For the text-containing cell, return its midpoint in [X, Y] coordinate format. 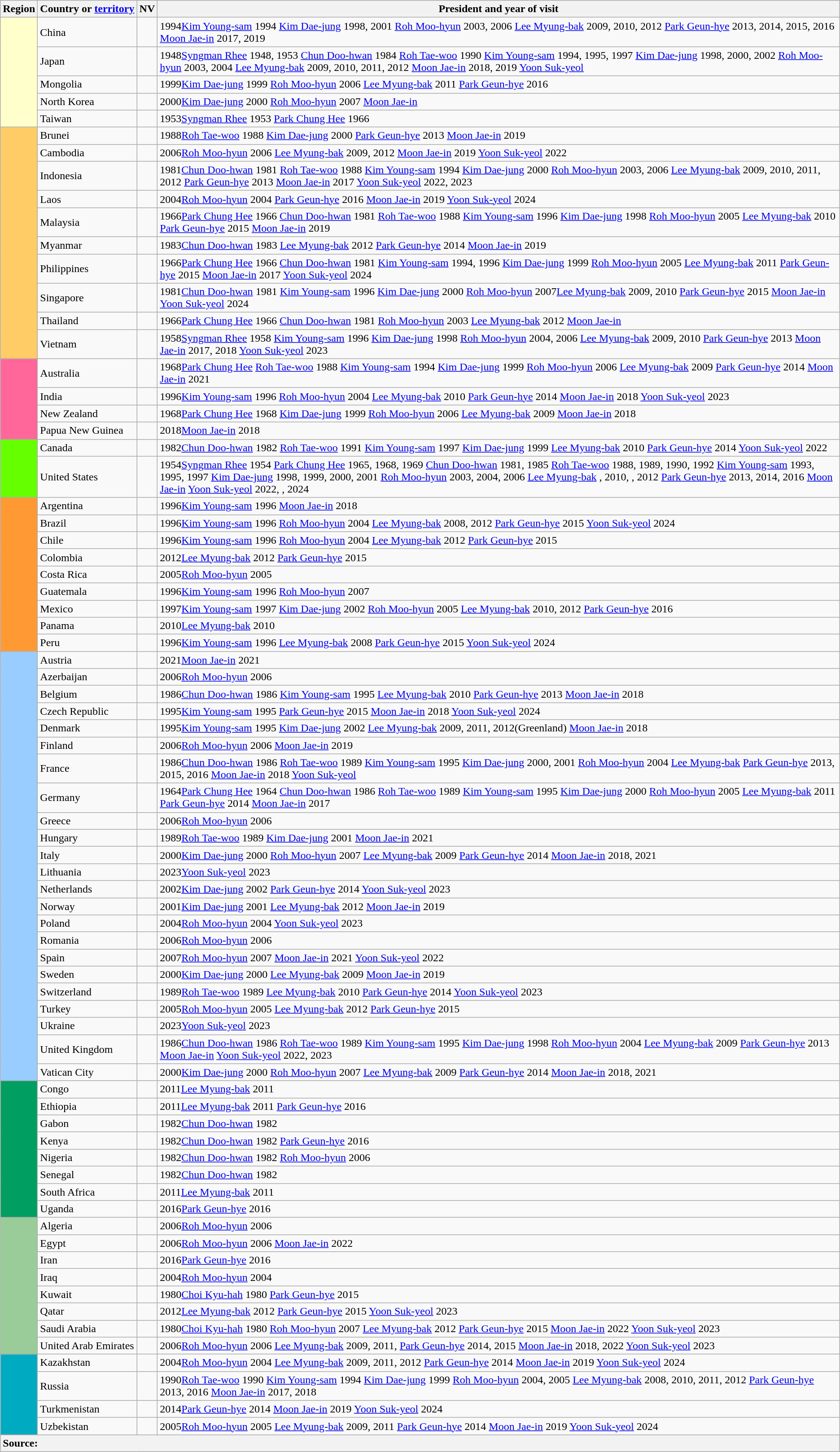
1966Park Chung Hee 1966 Chun Doo-hwan 1981 Roh Moo-hyun 2003 Lee Myung-bak 2012 Moon Jae-in [499, 321]
2006Roh Moo-hyun 2006 Lee Myung-bak 2009, 2011, Park Geun-hye 2014, 2015 Moon Jae-in 2018, 2022 Yoon Suk-yeol 2023 [499, 1346]
Gabon [87, 1123]
Italy [87, 855]
Sweden [87, 975]
1968Park Chung Hee Roh Tae-woo 1988 Kim Young-sam 1994 Kim Dae-jung 1999 Roh Moo-hyun 2006 Lee Myung-bak 2009 Park Geun-hye 2014 Moon Jae-in 2021 [499, 374]
Laos [87, 199]
Iraq [87, 1277]
Hungary [87, 838]
Belgium [87, 694]
Japan [87, 61]
Chile [87, 540]
1996Kim Young-sam 1996 Roh Moo-hyun 2004 Lee Myung-bak 2010 Park Geun-hye 2014 Moon Jae-in 2018 Yoon Suk-yeol 2023 [499, 396]
2004Roh Moo-hyun 2004 Lee Myung-bak 2009, 2011, 2012 Park Geun-hye 2014 Moon Jae-in 2019 Yoon Suk-yeol 2024 [499, 1363]
2000Kim Dae-jung 2000 Lee Myung-bak 2009 Moon Jae-in 2019 [499, 975]
Turkmenistan [87, 1409]
Spain [87, 958]
2014Park Geun-hye 2014 Moon Jae-in 2019 Yoon Suk-yeol 2024 [499, 1409]
2021Moon Jae-in 2021 [499, 660]
Thailand [87, 321]
2011Lee Myung-bak 2011 Park Geun-hye 2016 [499, 1106]
2012Lee Myung-bak 2012 Park Geun-hye 2015 Yoon Suk-yeol 2023 [499, 1311]
Czech Republic [87, 711]
2004Roh Moo-hyun 2004 Park Geun-hye 2016 Moon Jae-in 2019 Yoon Suk-yeol 2024 [499, 199]
Iran [87, 1260]
Kuwait [87, 1294]
Poland [87, 924]
2004Roh Moo-hyun 2004 Yoon Suk-yeol 2023 [499, 924]
1989Roh Tae-woo 1989 Lee Myung-bak 2010 Park Geun-hye 2014 Yoon Suk-yeol 2023 [499, 992]
2006Roh Moo-hyun 2006 Moon Jae-in 2022 [499, 1243]
1996Kim Young-sam 1996 Roh Moo-hyun 2007 [499, 591]
Mexico [87, 608]
Denmark [87, 728]
Taiwan [87, 119]
Netherlands [87, 889]
United Arab Emirates [87, 1346]
Malaysia [87, 222]
Source: [420, 1443]
Vatican City [87, 1072]
Austria [87, 660]
Greece [87, 821]
Turkey [87, 1009]
Germany [87, 797]
2002Kim Dae-jung 2002 Park Geun-hye 2014 Yoon Suk-yeol 2023 [499, 889]
China [87, 32]
2018Moon Jae-in 2018 [499, 431]
1989Roh Tae-woo 1989 Kim Dae-jung 2001 Moon Jae-in 2021 [499, 838]
Ukraine [87, 1026]
1988Roh Tae-woo 1988 Kim Dae-jung 2000 Park Geun-hye 2013 Moon Jae-in 2019 [499, 136]
1980Choi Kyu-hah 1980 Park Geun-hye 2015 [499, 1294]
Papua New Guinea [87, 431]
Qatar [87, 1311]
India [87, 396]
1953Syngman Rhee 1953 Park Chung Hee 1966 [499, 119]
2012Lee Myung-bak 2012 Park Geun-hye 2015 [499, 557]
1996Kim Young-sam 1996 Lee Myung-bak 2008 Park Geun-hye 2015 Yoon Suk-yeol 2024 [499, 643]
1986Chun Doo-hwan 1986 Kim Young-sam 1995 Lee Myung-bak 2010 Park Geun-hye 2013 Moon Jae-in 2018 [499, 694]
Vietnam [87, 344]
2010Lee Myung-bak 2010 [499, 626]
Brazil [87, 523]
New Zealand [87, 414]
Uzbekistan [87, 1426]
Myanmar [87, 245]
2005Roh Moo-hyun 2005 Lee Myung-bak 2012 Park Geun-hye 2015 [499, 1009]
Indonesia [87, 176]
Colombia [87, 557]
1982Chun Doo-hwan 1982 Roh Moo-hyun 2006 [499, 1157]
Saudi Arabia [87, 1329]
Finland [87, 745]
Argentina [87, 506]
Azerbaijan [87, 677]
1995Kim Young-sam 1995 Park Geun-hye 2015 Moon Jae-in 2018 Yoon Suk-yeol 2024 [499, 711]
1996Kim Young-sam 1996 Roh Moo-hyun 2004 Lee Myung-bak 2008, 2012 Park Geun-hye 2015 Yoon Suk-yeol 2024 [499, 523]
Congo [87, 1089]
North Korea [87, 101]
Nigeria [87, 1157]
2006Roh Moo-hyun 2006 Lee Myung-bak 2009, 2012 Moon Jae-in 2019 Yoon Suk-yeol 2022 [499, 153]
United Kingdom [87, 1049]
1995Kim Young-sam 1995 Kim Dae-jung 2002 Lee Myung-bak 2009, 2011, 2012(Greenland) Moon Jae-in 2018 [499, 728]
1980Choi Kyu-hah 1980 Roh Moo-hyun 2007 Lee Myung-bak 2012 Park Geun-hye 2015 Moon Jae-in 2022 Yoon Suk-yeol 2023 [499, 1329]
Kazakhstan [87, 1363]
Kenya [87, 1140]
Country or territory [87, 9]
1982Chun Doo-hwan 1982 Roh Tae-woo 1991 Kim Young-sam 1997 Kim Dae-jung 1999 Lee Myung-bak 2010 Park Geun-hye 2014 Yoon Suk-yeol 2022 [499, 448]
Algeria [87, 1226]
Brunei [87, 136]
Cambodia [87, 153]
Panama [87, 626]
Region [19, 9]
1968Park Chung Hee 1968 Kim Dae-jung 1999 Roh Moo-hyun 2006 Lee Myung-bak 2009 Moon Jae-in 2018 [499, 414]
Philippines [87, 268]
Singapore [87, 298]
1996Kim Young-sam 1996 Roh Moo-hyun 2004 Lee Myung-bak 2012 Park Geun-hye 2015 [499, 540]
Lithuania [87, 872]
Romania [87, 941]
1982Chun Doo-hwan 1982 Park Geun-hye 2016 [499, 1140]
1999Kim Dae-jung 1999 Roh Moo-hyun 2006 Lee Myung-bak 2011 Park Geun-hye 2016 [499, 84]
2000Kim Dae-jung 2000 Roh Moo-hyun 2007 Moon Jae-in [499, 101]
Norway [87, 906]
Ethiopia [87, 1106]
Australia [87, 374]
Mongolia [87, 84]
Russia [87, 1386]
President and year of visit [499, 9]
2005Roh Moo-hyun 2005 [499, 574]
Senegal [87, 1175]
Guatemala [87, 591]
Switzerland [87, 992]
Egypt [87, 1243]
NV [147, 9]
2004Roh Moo-hyun 2004 [499, 1277]
1996Kim Young-sam 1996 Moon Jae-in 2018 [499, 506]
Canada [87, 448]
United States [87, 477]
2005Roh Moo-hyun 2005 Lee Myung-bak 2009, 2011 Park Geun-hye 2014 Moon Jae-in 2019 Yoon Suk-yeol 2024 [499, 1426]
2007Roh Moo-hyun 2007 Moon Jae-in 2021 Yoon Suk-yeol 2022 [499, 958]
2001Kim Dae-jung 2001 Lee Myung-bak 2012 Moon Jae-in 2019 [499, 906]
Costa Rica [87, 574]
2006Roh Moo-hyun 2006 Moon Jae-in 2019 [499, 745]
France [87, 769]
Uganda [87, 1209]
Peru [87, 643]
1997Kim Young-sam 1997 Kim Dae-jung 2002 Roh Moo-hyun 2005 Lee Myung-bak 2010, 2012 Park Geun-hye 2016 [499, 608]
1983Chun Doo-hwan 1983 Lee Myung-bak 2012 Park Geun-hye 2014 Moon Jae-in 2019 [499, 245]
South Africa [87, 1192]
